Provide the [X, Y] coordinate of the cell's center where the given text is located.  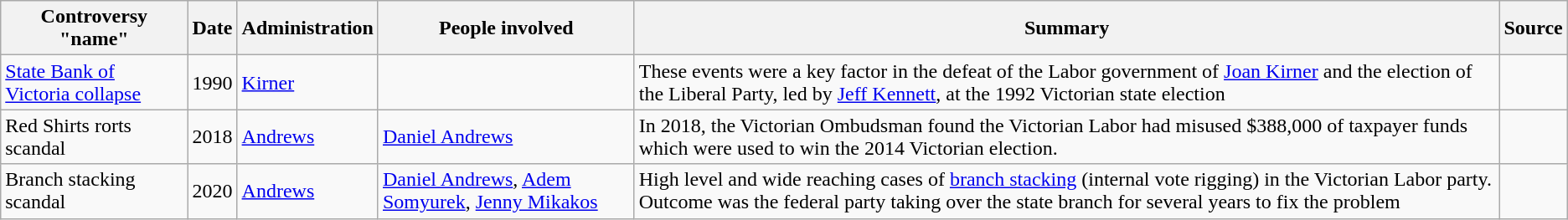
1990 [213, 82]
Branch stacking scandal [94, 191]
Controversy "name" [94, 28]
In 2018, the Victorian Ombudsman found the Victorian Labor had misused $388,000 of taxpayer funds which were used to win the 2014 Victorian election. [1067, 137]
Summary [1067, 28]
Kirner [307, 82]
People involved [506, 28]
Source [1533, 28]
Date [213, 28]
Daniel Andrews [506, 137]
2020 [213, 191]
2018 [213, 137]
Administration [307, 28]
Red Shirts rorts scandal [94, 137]
State Bank of Victoria collapse [94, 82]
Daniel Andrews, Adem Somyurek, Jenny Mikakos [506, 191]
